Capture the cell that displays the provided text and extract its [X, Y] central coordinate. 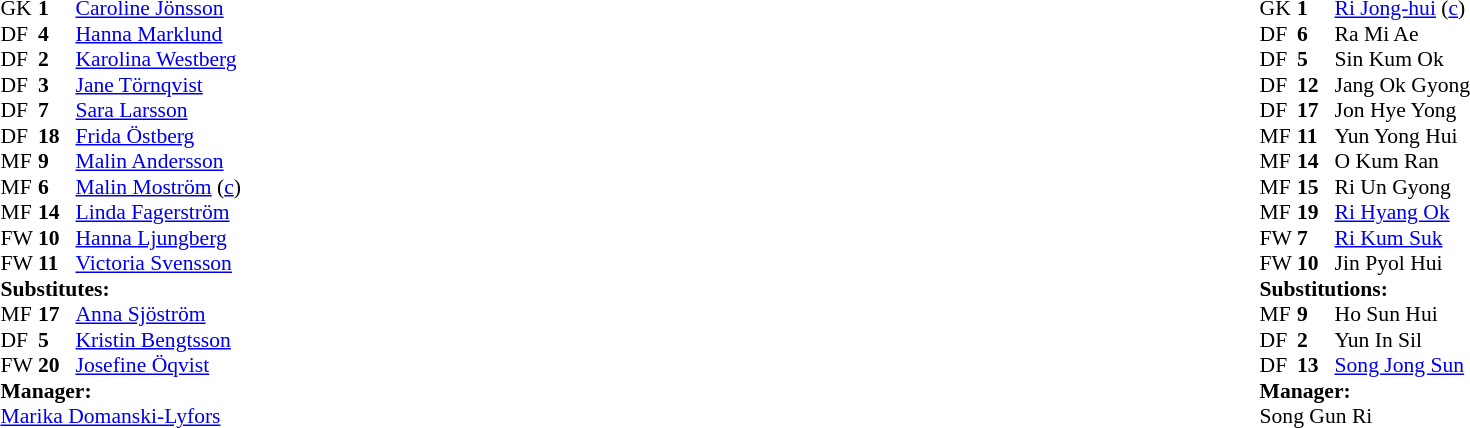
20 [57, 365]
Karolina Westberg [160, 59]
Hanna Marklund [160, 34]
Malin Moström (c) [160, 187]
Victoria Svensson [160, 263]
Linda Fagerström [160, 213]
19 [1316, 213]
Kristin Bengtsson [160, 340]
Josefine Öqvist [160, 365]
Sara Larsson [160, 111]
Malin Andersson [160, 161]
3 [57, 85]
Substitutes: [121, 289]
Frida Östberg [160, 136]
13 [1316, 365]
4 [57, 34]
18 [57, 136]
Anna Sjöström [160, 315]
15 [1316, 187]
Hanna Ljungberg [160, 238]
12 [1316, 85]
Jane Törnqvist [160, 85]
Manager: [121, 391]
